Pinpoint the cell where the given text exists, returning its [x, y] midpoint coordinate. 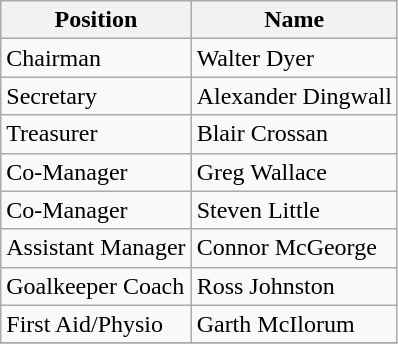
Walter Dyer [294, 58]
Secretary [96, 96]
Blair Crossan [294, 134]
Garth McIlorum [294, 324]
Goalkeeper Coach [96, 286]
Connor McGeorge [294, 248]
Treasurer [96, 134]
Assistant Manager [96, 248]
Ross Johnston [294, 286]
Alexander Dingwall [294, 96]
Position [96, 20]
Steven Little [294, 210]
Name [294, 20]
First Aid/Physio [96, 324]
Chairman [96, 58]
Greg Wallace [294, 172]
